Return [x, y] of the center of cell containing provided text 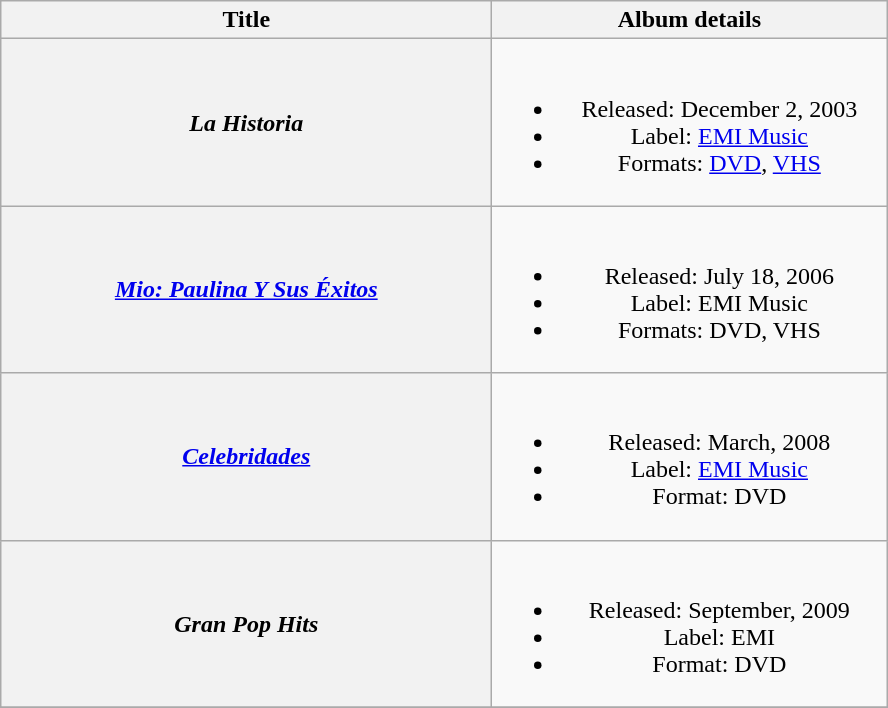
Mio: Paulina Y Sus Éxitos [246, 290]
La Historia [246, 122]
Album details [690, 20]
Title [246, 20]
Released: July 18, 2006Label: EMI MusicFormats: DVD, VHS [690, 290]
Released: September, 2009Label: EMIFormat: DVD [690, 624]
Released: March, 2008Label: EMI MusicFormat: DVD [690, 456]
Celebridades [246, 456]
Released: December 2, 2003Label: EMI MusicFormats: DVD, VHS [690, 122]
Gran Pop Hits [246, 624]
